Scan for the cell matching the given text and deliver its [X, Y] coordinate at center. 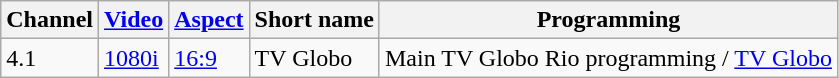
TV Globo [314, 58]
Programming [608, 20]
Video [134, 20]
Main TV Globo Rio programming / TV Globo [608, 58]
1080i [134, 58]
4.1 [50, 58]
Channel [50, 20]
16:9 [209, 58]
Short name [314, 20]
Aspect [209, 20]
